Provide the (X, Y) coordinate of the cell's center where the given text is located.  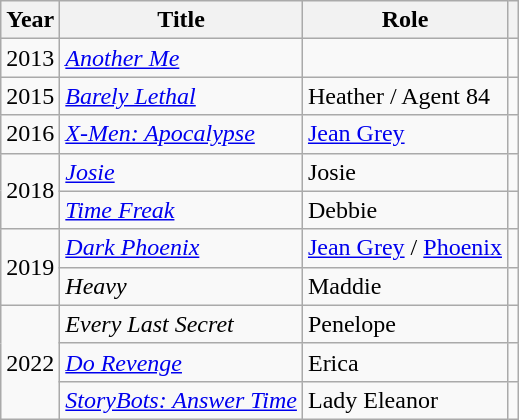
2018 (30, 191)
Erica (404, 362)
Penelope (404, 324)
Title (182, 20)
Heather / Agent 84 (404, 96)
Dark Phoenix (182, 248)
X-Men: Apocalypse (182, 134)
2019 (30, 267)
StoryBots: Answer Time (182, 400)
Role (404, 20)
Jean Grey (404, 134)
Barely Lethal (182, 96)
2016 (30, 134)
Every Last Secret (182, 324)
Heavy (182, 286)
2015 (30, 96)
Debbie (404, 210)
Another Me (182, 58)
Year (30, 20)
Jean Grey / Phoenix (404, 248)
Lady Eleanor (404, 400)
2022 (30, 362)
Time Freak (182, 210)
2013 (30, 58)
Maddie (404, 286)
Do Revenge (182, 362)
